Find where the given text appears and provide that cell's center as [x, y] coordinate. 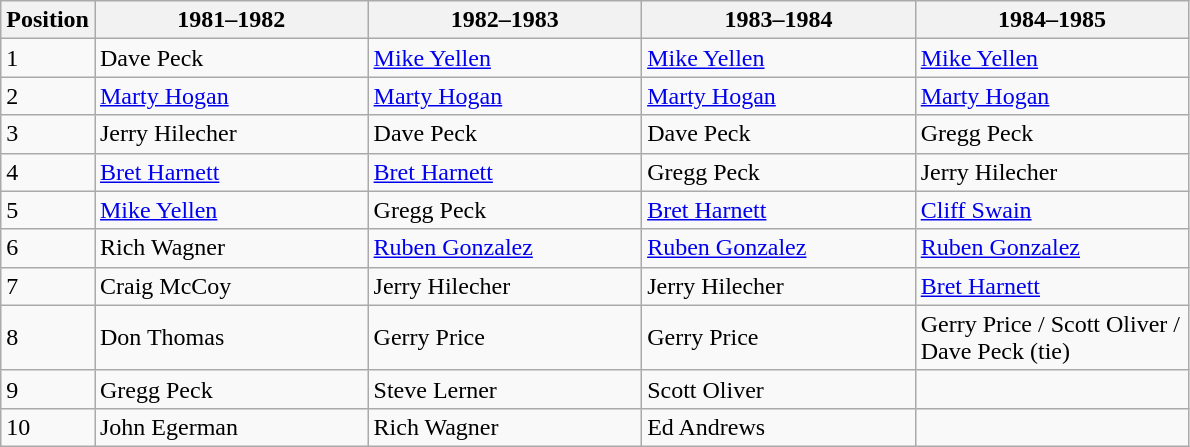
Cliff Swain [1052, 210]
1 [48, 58]
Ed Andrews [779, 427]
Steve Lerner [505, 389]
Scott Oliver [779, 389]
Don Thomas [231, 338]
3 [48, 134]
1982–1983 [505, 20]
9 [48, 389]
6 [48, 248]
1984–1985 [1052, 20]
1981–1982 [231, 20]
Craig McCoy [231, 286]
1983–1984 [779, 20]
10 [48, 427]
John Egerman [231, 427]
7 [48, 286]
5 [48, 210]
2 [48, 96]
Gerry Price / Scott Oliver / Dave Peck (tie) [1052, 338]
8 [48, 338]
4 [48, 172]
Position [48, 20]
